Identify which cell holds the provided text, then report its (x, y) central coordinate. 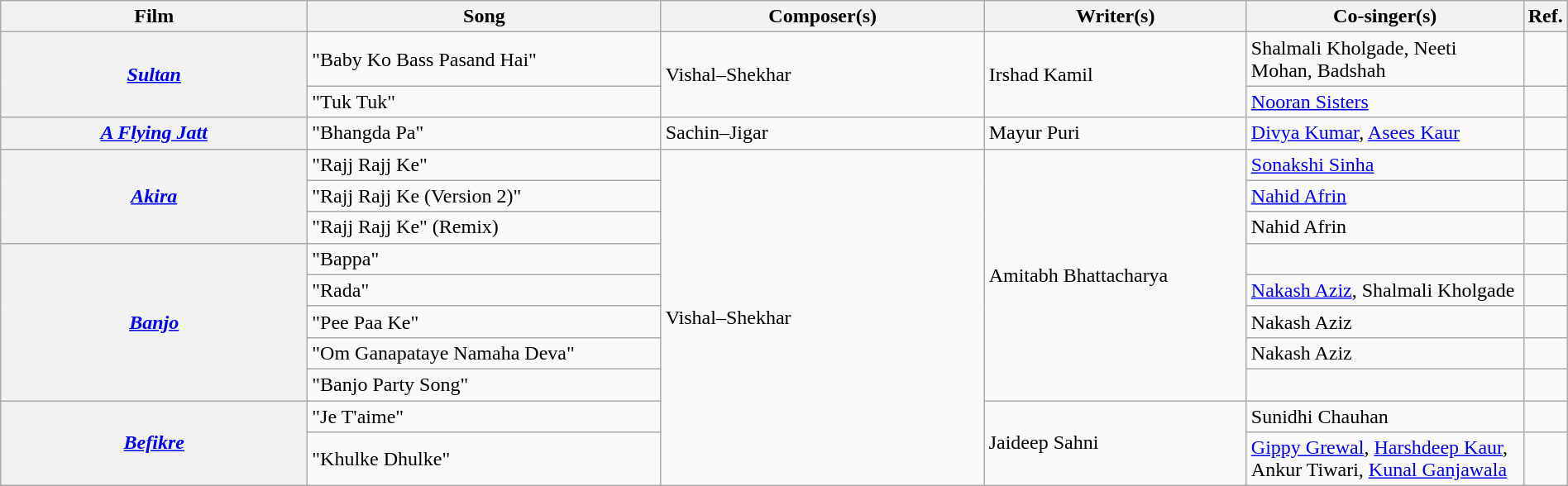
"Baby Ko Bass Pasand Hai" (485, 60)
Banjo (154, 322)
Jaideep Sahni (1115, 443)
Gippy Grewal, Harshdeep Kaur, Ankur Tiwari, Kunal Ganjawala (1384, 460)
Sonakshi Sinha (1384, 164)
"Pee Paa Ke" (485, 322)
"Banjo Party Song" (485, 384)
Composer(s) (822, 17)
Writer(s) (1115, 17)
"Bhangda Pa" (485, 133)
"Rajj Rajj Ke" (485, 164)
Shalmali Kholgade, Neeti Mohan, Badshah (1384, 60)
"Bappa" (485, 259)
Amitabh Bhattacharya (1115, 274)
Film (154, 17)
Nakash Aziz, Shalmali Kholgade (1384, 290)
Sachin–Jigar (822, 133)
Sultan (154, 74)
Mayur Puri (1115, 133)
Song (485, 17)
"Tuk Tuk" (485, 102)
Akira (154, 196)
"Rajj Rajj Ke (Version 2)" (485, 196)
Ref. (1545, 17)
Divya Kumar, Asees Kaur (1384, 133)
"Rajj Rajj Ke" (Remix) (485, 227)
"Om Ganapataye Namaha Deva" (485, 353)
Sunidhi Chauhan (1384, 416)
Nooran Sisters (1384, 102)
Co-singer(s) (1384, 17)
Irshad Kamil (1115, 74)
"Je T'aime" (485, 416)
"Rada" (485, 290)
"Khulke Dhulke" (485, 460)
Befikre (154, 443)
A Flying Jatt (154, 133)
